Determine the [x, y] coordinate at the center of the cell enclosing the given text.  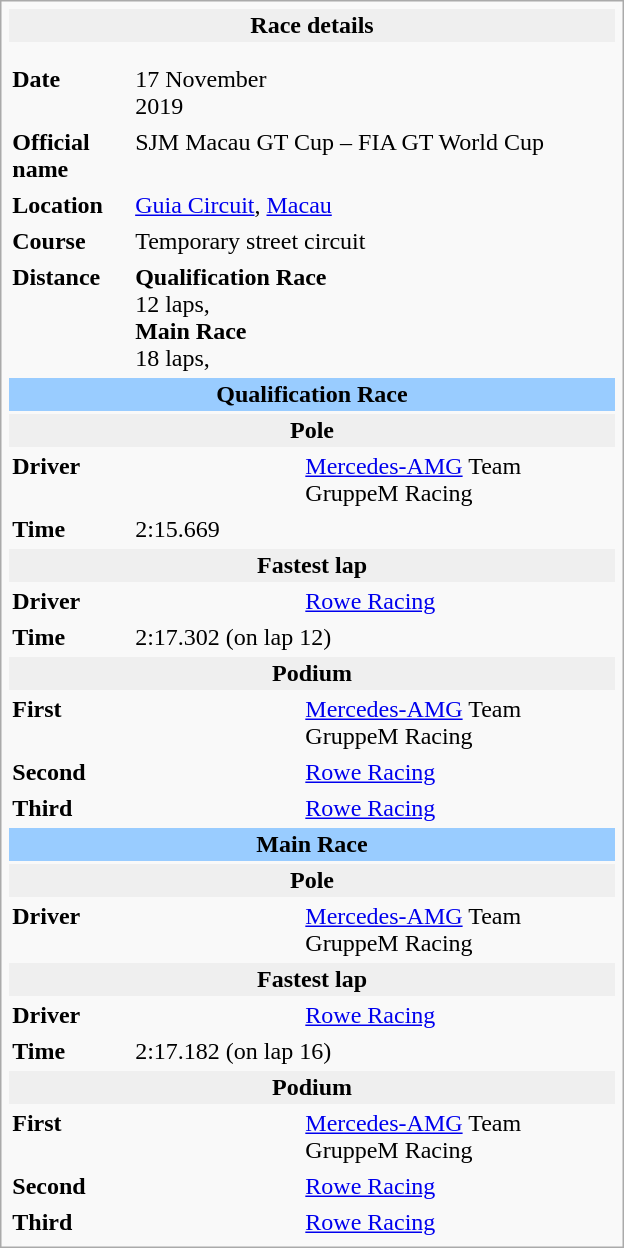
Distance [69, 318]
Qualification Race12 laps, Main Race18 laps, [374, 318]
Course [69, 242]
Temporary street circuit [374, 242]
Date [69, 93]
Guia Circuit, Macau [374, 206]
Main Race [312, 844]
2:17.302 (on lap 12) [374, 638]
Qualification Race [312, 394]
Location [69, 206]
Race details [312, 26]
2:17.182 (on lap 16) [374, 1052]
2:15.669 [374, 530]
SJM Macau GT Cup – FIA GT World Cup [374, 156]
17 November 2019 [216, 93]
Official name [69, 156]
